From the cell containing the given text, extract its center point as (x, y) coordinate. 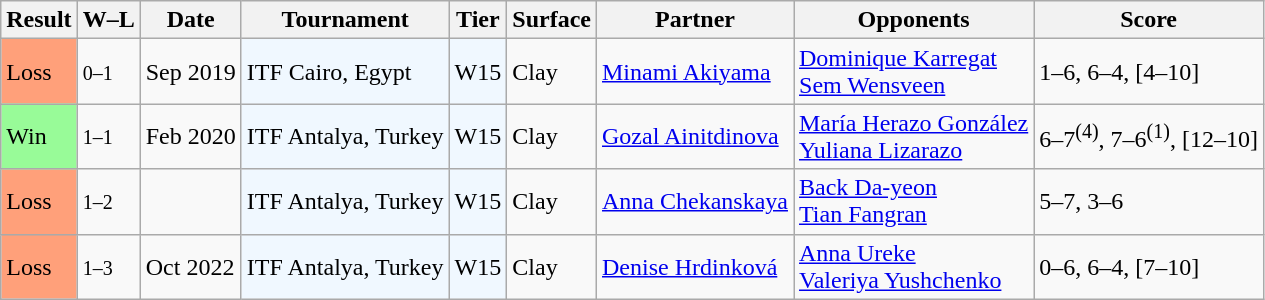
Denise Hrdinková (694, 266)
Partner (694, 20)
Score (1149, 20)
Opponents (914, 20)
6–7(4), 7–6(1), [12–10] (1149, 136)
Gozal Ainitdinova (694, 136)
Dominique Karregat Sem Wensveen (914, 72)
Sep 2019 (190, 72)
Anna Chekanskaya (694, 202)
1–2 (108, 202)
1–1 (108, 136)
María Herazo González Yuliana Lizarazo (914, 136)
Oct 2022 (190, 266)
Back Da-yeon Tian Fangran (914, 202)
ITF Cairo, Egypt (345, 72)
1–6, 6–4, [4–10] (1149, 72)
5–7, 3–6 (1149, 202)
1–3 (108, 266)
0–6, 6–4, [7–10] (1149, 266)
Tier (478, 20)
Anna Ureke Valeriya Yushchenko (914, 266)
Result (39, 20)
Surface (552, 20)
Feb 2020 (190, 136)
Date (190, 20)
W–L (108, 20)
Minami Akiyama (694, 72)
Win (39, 136)
Tournament (345, 20)
0–1 (108, 72)
